Locate the cell with the specified text and output its (x, y) center coordinate. 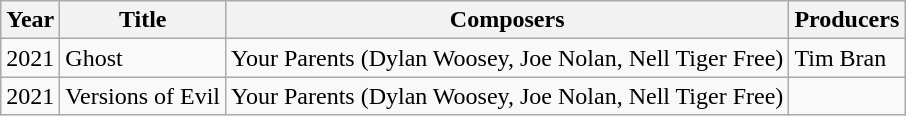
Year (30, 20)
Composers (508, 20)
Producers (847, 20)
Title (143, 20)
Ghost (143, 58)
Tim Bran (847, 58)
Versions of Evil (143, 96)
